Find where the given text appears and provide that cell's center as (X, Y) coordinate. 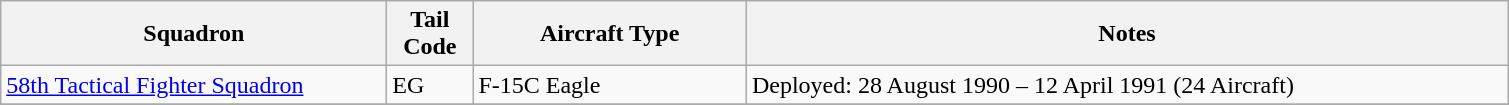
Aircraft Type (610, 34)
58th Tactical Fighter Squadron (194, 85)
Notes (1126, 34)
EG (430, 85)
Squadron (194, 34)
F-15C Eagle (610, 85)
Deployed: 28 August 1990 – 12 April 1991 (24 Aircraft) (1126, 85)
Tail Code (430, 34)
